Pinpoint the cell where the given text exists, returning its [X, Y] midpoint coordinate. 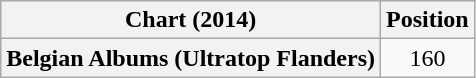
Chart (2014) [191, 20]
160 [428, 58]
Belgian Albums (Ultratop Flanders) [191, 58]
Position [428, 20]
